From the cell containing the given text, extract its center point as (x, y) coordinate. 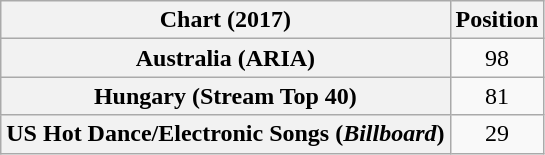
81 (497, 96)
Australia (ARIA) (226, 58)
Hungary (Stream Top 40) (226, 96)
29 (497, 134)
Position (497, 20)
98 (497, 58)
Chart (2017) (226, 20)
US Hot Dance/Electronic Songs (Billboard) (226, 134)
